Search for the cell housing the specified text and yield its (x, y) center coordinate. 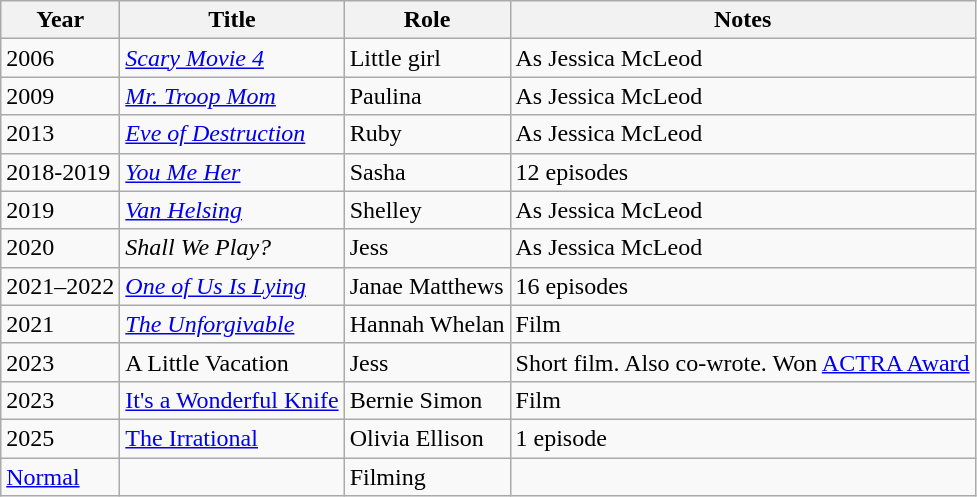
It's a Wonderful Knife (232, 400)
Title (232, 20)
Filming (427, 477)
You Me Her (232, 172)
2020 (60, 248)
2021 (60, 324)
Notes (742, 20)
Mr. Troop Mom (232, 96)
Short film. Also co-wrote. Won ACTRA Award (742, 362)
Bernie Simon (427, 400)
Olivia Ellison (427, 438)
Little girl (427, 58)
Sasha (427, 172)
Shall We Play? (232, 248)
Janae Matthews (427, 286)
2019 (60, 210)
Paulina (427, 96)
2006 (60, 58)
Ruby (427, 134)
2009 (60, 96)
2021–2022 (60, 286)
Shelley (427, 210)
12 episodes (742, 172)
Normal (60, 477)
2018-2019 (60, 172)
Eve of Destruction (232, 134)
Van Helsing (232, 210)
2025 (60, 438)
Year (60, 20)
Hannah Whelan (427, 324)
1 episode (742, 438)
Role (427, 20)
The Irrational (232, 438)
Scary Movie 4 (232, 58)
A Little Vacation (232, 362)
16 episodes (742, 286)
One of Us Is Lying (232, 286)
The Unforgivable (232, 324)
2013 (60, 134)
